Output the (x, y) coordinate of the center of the cell containing the given text.  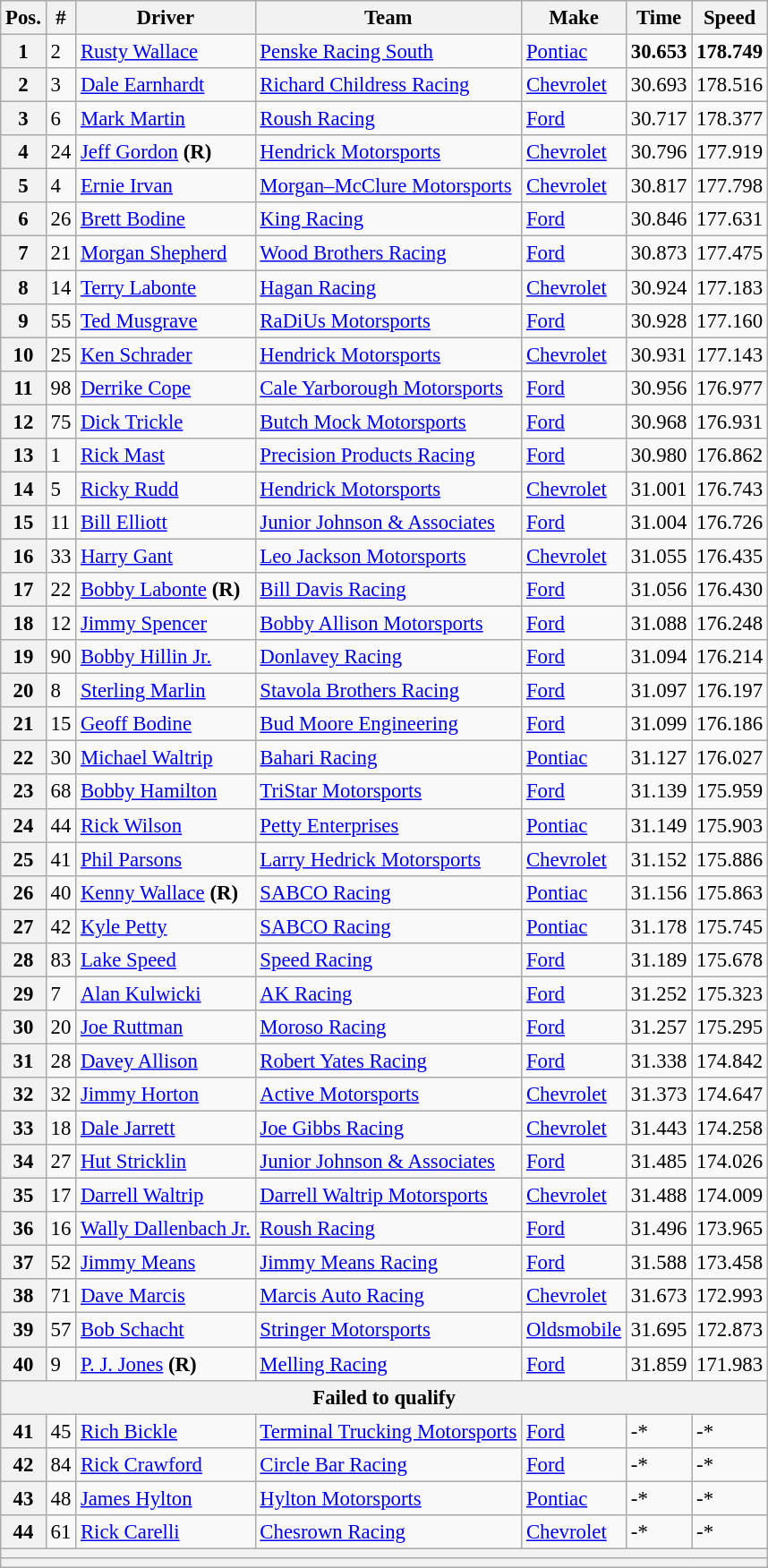
30.928 (659, 320)
Hagan Racing (388, 287)
Rick Mast (166, 456)
176.186 (730, 724)
172.873 (730, 1330)
Bob Schacht (166, 1330)
177.143 (730, 354)
30.796 (659, 152)
Bill Elliott (166, 523)
52 (61, 1263)
30.931 (659, 354)
177.183 (730, 287)
Rick Wilson (166, 825)
176.197 (730, 691)
31.055 (659, 556)
31.178 (659, 926)
Rick Carelli (166, 1532)
176.214 (730, 657)
175.678 (730, 960)
Moroso Racing (388, 1027)
Hylton Motorsports (388, 1498)
Chesrown Racing (388, 1532)
Joe Gibbs Racing (388, 1129)
176.931 (730, 422)
Dale Jarrett (166, 1129)
174.647 (730, 1095)
Penske Racing South (388, 52)
61 (61, 1532)
AK Racing (388, 993)
Driver (166, 18)
Morgan Shepherd (166, 253)
Stavola Brothers Racing (388, 691)
Jimmy Horton (166, 1095)
31.156 (659, 892)
30.653 (659, 52)
173.965 (730, 1229)
Circle Bar Racing (388, 1464)
Speed Racing (388, 960)
Ricky Rudd (166, 489)
174.258 (730, 1129)
13 (23, 456)
Team (388, 18)
King Racing (388, 219)
176.027 (730, 758)
Time (659, 18)
31.443 (659, 1129)
176.743 (730, 489)
31.004 (659, 523)
90 (61, 657)
177.919 (730, 152)
Harry Gant (166, 556)
Richard Childress Racing (388, 85)
Donlavey Racing (388, 657)
43 (23, 1498)
177.160 (730, 320)
Sterling Marlin (166, 691)
Terry Labonte (166, 287)
37 (23, 1263)
175.903 (730, 825)
Active Motorsports (388, 1095)
31.859 (659, 1364)
Dave Marcis (166, 1297)
30.980 (659, 456)
TriStar Motorsports (388, 792)
57 (61, 1330)
39 (23, 1330)
31.189 (659, 960)
Brett Bodine (166, 219)
30.956 (659, 388)
176.977 (730, 388)
Pos. (23, 18)
Phil Parsons (166, 859)
98 (61, 388)
Speed (730, 18)
174.842 (730, 1061)
Rick Crawford (166, 1464)
31.338 (659, 1061)
Jimmy Means (166, 1263)
176.862 (730, 456)
Morgan–McClure Motorsports (388, 186)
178.516 (730, 85)
176.430 (730, 590)
Leo Jackson Motorsports (388, 556)
176.726 (730, 523)
176.248 (730, 624)
174.026 (730, 1162)
31.488 (659, 1196)
175.295 (730, 1027)
31.373 (659, 1095)
31.099 (659, 724)
30.968 (659, 422)
83 (61, 960)
30.846 (659, 219)
Robert Yates Racing (388, 1061)
Bobby Allison Motorsports (388, 624)
# (61, 18)
178.749 (730, 52)
Wood Brothers Racing (388, 253)
31.496 (659, 1229)
45 (61, 1431)
172.993 (730, 1297)
Ken Schrader (166, 354)
Wally Dallenbach Jr. (166, 1229)
31 (23, 1061)
31.673 (659, 1297)
Cale Yarborough Motorsports (388, 388)
Butch Mock Motorsports (388, 422)
176.435 (730, 556)
Ernie Irvan (166, 186)
31.695 (659, 1330)
177.475 (730, 253)
31.001 (659, 489)
31.152 (659, 859)
Precision Products Racing (388, 456)
35 (23, 1196)
Jimmy Spencer (166, 624)
Joe Ruttman (166, 1027)
31.149 (659, 825)
Ted Musgrave (166, 320)
29 (23, 993)
Oldsmobile (575, 1330)
84 (61, 1464)
177.798 (730, 186)
34 (23, 1162)
Stringer Motorsports (388, 1330)
31.252 (659, 993)
Derrike Cope (166, 388)
Melling Racing (388, 1364)
Kenny Wallace (R) (166, 892)
Mark Martin (166, 119)
Michael Waltrip (166, 758)
Geoff Bodine (166, 724)
38 (23, 1297)
Darrell Waltrip (166, 1196)
31.257 (659, 1027)
19 (23, 657)
178.377 (730, 119)
Failed to qualify (385, 1397)
Kyle Petty (166, 926)
Alan Kulwicki (166, 993)
31.588 (659, 1263)
Jimmy Means Racing (388, 1263)
30.693 (659, 85)
Larry Hedrick Motorsports (388, 859)
36 (23, 1229)
10 (23, 354)
31.056 (659, 590)
175.959 (730, 792)
Make (575, 18)
175.863 (730, 892)
Bobby Labonte (R) (166, 590)
48 (61, 1498)
175.886 (730, 859)
31.127 (659, 758)
James Hylton (166, 1498)
68 (61, 792)
Dale Earnhardt (166, 85)
55 (61, 320)
Petty Enterprises (388, 825)
71 (61, 1297)
RaDiUs Motorsports (388, 320)
171.983 (730, 1364)
Bud Moore Engineering (388, 724)
Marcis Auto Racing (388, 1297)
Bill Davis Racing (388, 590)
31.088 (659, 624)
Jeff Gordon (R) (166, 152)
31.097 (659, 691)
175.323 (730, 993)
Bahari Racing (388, 758)
30.873 (659, 253)
173.458 (730, 1263)
23 (23, 792)
Dick Trickle (166, 422)
Terminal Trucking Motorsports (388, 1431)
30.717 (659, 119)
31.485 (659, 1162)
175.745 (730, 926)
Davey Allison (166, 1061)
Rich Bickle (166, 1431)
31.139 (659, 792)
Hut Stricklin (166, 1162)
177.631 (730, 219)
Bobby Hillin Jr. (166, 657)
Darrell Waltrip Motorsports (388, 1196)
30.817 (659, 186)
P. J. Jones (R) (166, 1364)
30.924 (659, 287)
Bobby Hamilton (166, 792)
174.009 (730, 1196)
Lake Speed (166, 960)
Rusty Wallace (166, 52)
31.094 (659, 657)
75 (61, 422)
